Output the (X, Y) coordinate of the center of the cell containing the given text.  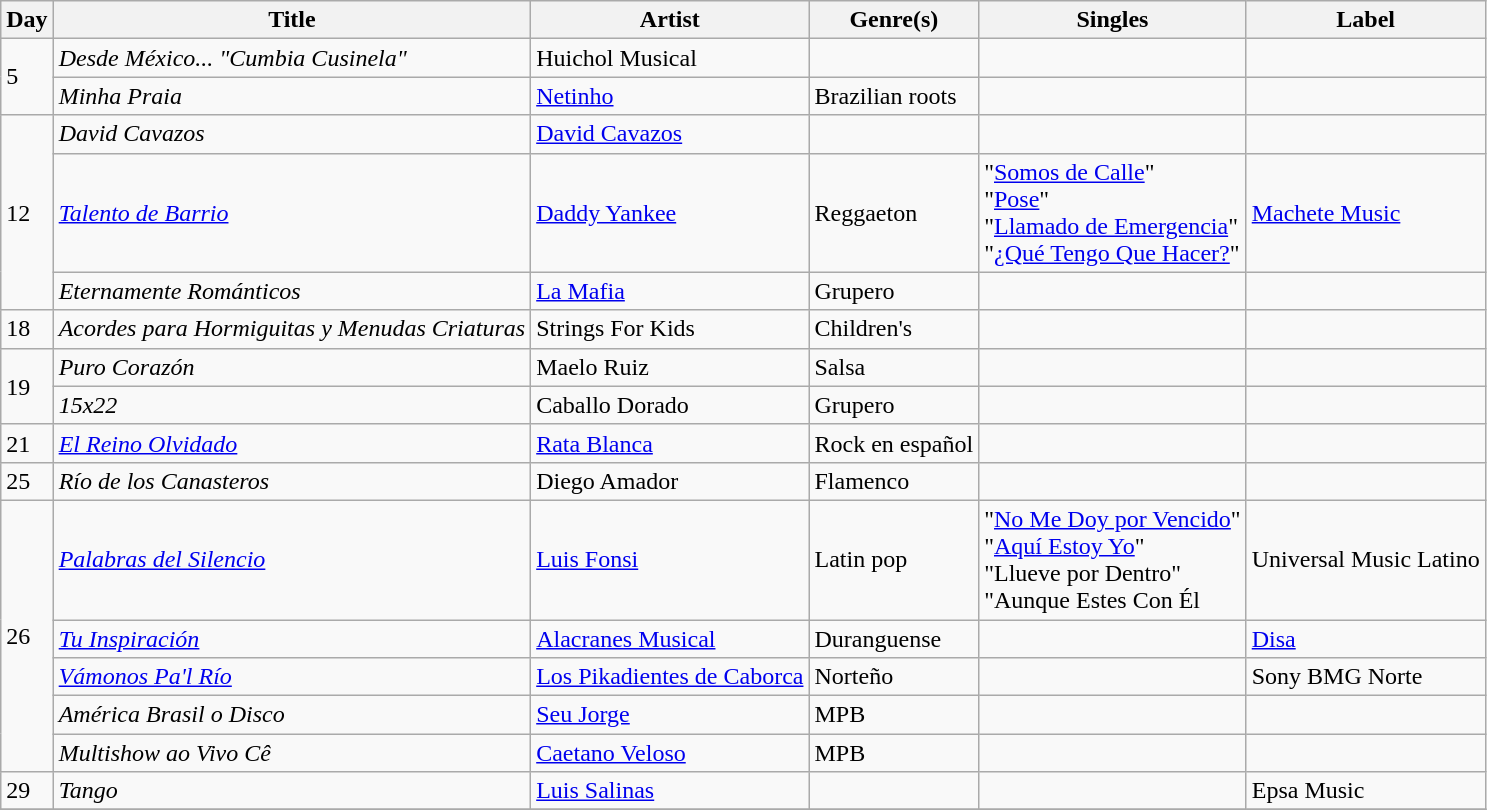
Daddy Yankee (670, 212)
Title (292, 20)
12 (27, 212)
Luis Salinas (670, 791)
15x22 (292, 405)
Maelo Ruiz (670, 367)
Reggaeton (894, 212)
Singles (1113, 20)
Alacranes Musical (670, 639)
La Mafia (670, 291)
Desde México... "Cumbia Cusinela" (292, 58)
5 (27, 77)
Netinho (670, 96)
Los Pikadientes de Caborca (670, 677)
Universal Music Latino (1366, 560)
19 (27, 386)
Day (27, 20)
Latin pop (894, 560)
El Reino Olvidado (292, 443)
Rock en español (894, 443)
29 (27, 791)
Rata Blanca (670, 443)
Multishow ao Vivo Cê (292, 753)
Tango (292, 791)
Acordes para Hormiguitas y Menudas Criaturas (292, 329)
18 (27, 329)
Río de los Canasteros (292, 481)
25 (27, 481)
Caballo Dorado (670, 405)
Eternamente Románticos (292, 291)
Duranguense (894, 639)
Palabras del Silencio (292, 560)
Sony BMG Norte (1366, 677)
Huichol Musical (670, 58)
Minha Praia (292, 96)
Vámonos Pa'l Río (292, 677)
26 (27, 636)
Artist (670, 20)
Salsa (894, 367)
Disa (1366, 639)
Genre(s) (894, 20)
Epsa Music (1366, 791)
Norteño (894, 677)
Brazilian roots (894, 96)
América Brasil o Disco (292, 715)
Flamenco (894, 481)
Machete Music (1366, 212)
21 (27, 443)
Puro Corazón (292, 367)
Seu Jorge (670, 715)
Luis Fonsi (670, 560)
"No Me Doy por Vencido""Aquí Estoy Yo""Llueve por Dentro""Aunque Estes Con Él (1113, 560)
Caetano Veloso (670, 753)
Tu Inspiración (292, 639)
"Somos de Calle""Pose""Llamado de Emergencia""¿Qué Tengo Que Hacer?" (1113, 212)
Children's (894, 329)
Diego Amador (670, 481)
Strings For Kids (670, 329)
Talento de Barrio (292, 212)
Label (1366, 20)
